Return [x, y] of the center of cell containing provided text 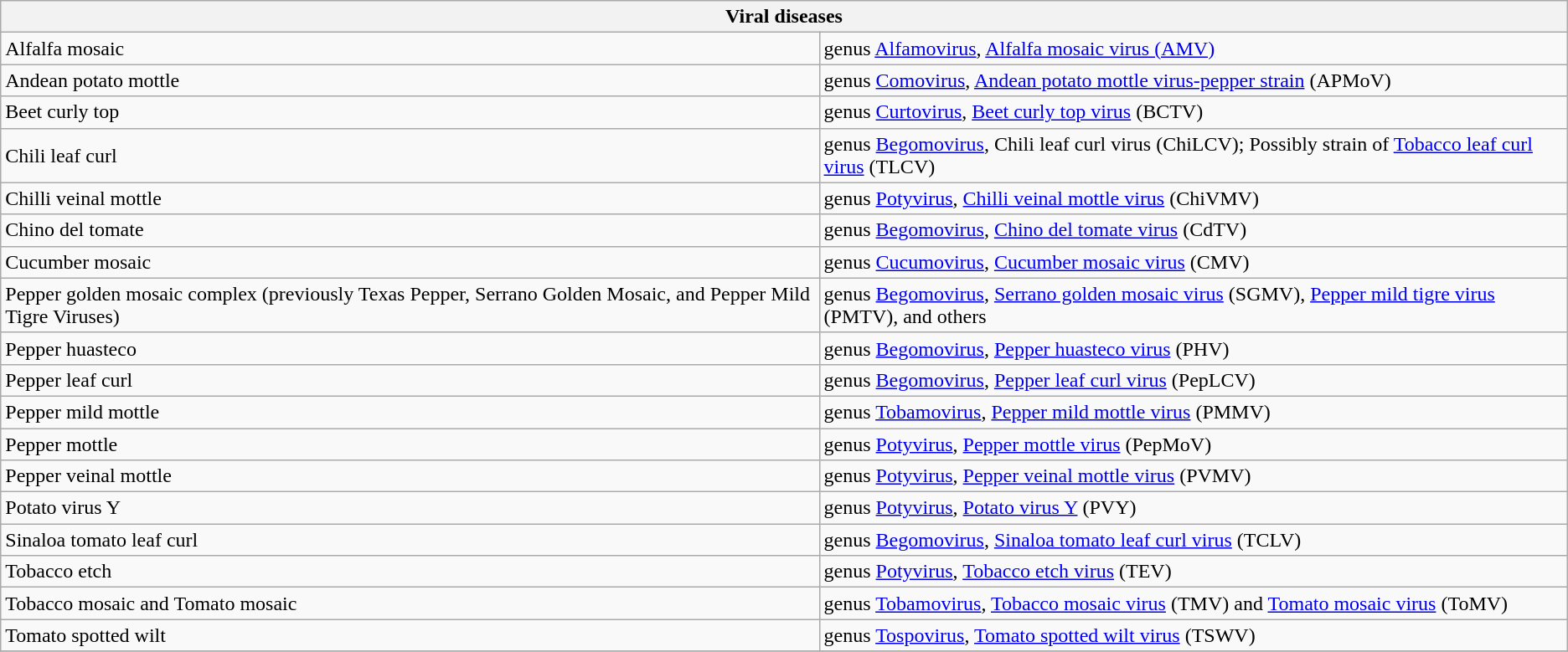
genus Cucumovirus, Cucumber mosaic virus (CMV) [1193, 262]
genus Begomovirus, Pepper huasteco virus (PHV) [1193, 348]
Andean potato mottle [410, 80]
genus Potyvirus, Chilli veinal mottle virus (ChiVMV) [1193, 198]
genus Tobamovirus, Tobacco mosaic virus (TMV) and Tomato mosaic virus (ToMV) [1193, 603]
genus Begomovirus, Sinaloa tomato leaf curl virus (TCLV) [1193, 540]
genus Curtovirus, Beet curly top virus (BCTV) [1193, 112]
Tobacco mosaic and Tomato mosaic [410, 603]
Chilli veinal mottle [410, 198]
genus Alfamovirus, Alfalfa mosaic virus (AMV) [1193, 49]
Beet curly top [410, 112]
genus Potyvirus, Pepper mottle virus (PepMoV) [1193, 444]
genus Begomovirus, Pepper leaf curl virus (PepLCV) [1193, 380]
genus Tospovirus, Tomato spotted wilt virus (TSWV) [1193, 635]
genus Tobamovirus, Pepper mild mottle virus (PMMV) [1193, 412]
Viral diseases [784, 17]
genus Potyvirus, Potato virus Y (PVY) [1193, 508]
Pepper leaf curl [410, 380]
Pepper huasteco [410, 348]
Chino del tomate [410, 230]
genus Begomovirus, Serrano golden mosaic virus (SGMV), Pepper mild tigre virus (PMTV), and others [1193, 305]
Chili leaf curl [410, 156]
Potato virus Y [410, 508]
Cucumber mosaic [410, 262]
genus Begomovirus, Chili leaf curl virus (ChiLCV); Possibly strain of Tobacco leaf curl virus (TLCV) [1193, 156]
Tomato spotted wilt [410, 635]
Tobacco etch [410, 572]
Pepper golden mosaic complex (previously Texas Pepper, Serrano Golden Mosaic, and Pepper Mild Tigre Viruses) [410, 305]
genus Comovirus, Andean potato mottle virus-pepper strain (APMoV) [1193, 80]
Sinaloa tomato leaf curl [410, 540]
Pepper veinal mottle [410, 476]
Alfalfa mosaic [410, 49]
genus Begomovirus, Chino del tomate virus (CdTV) [1193, 230]
Pepper mild mottle [410, 412]
genus Potyvirus, Pepper veinal mottle virus (PVMV) [1193, 476]
genus Potyvirus, Tobacco etch virus (TEV) [1193, 572]
Pepper mottle [410, 444]
